Return the (X, Y) coordinate for the center point of the cell that contains the specified text.  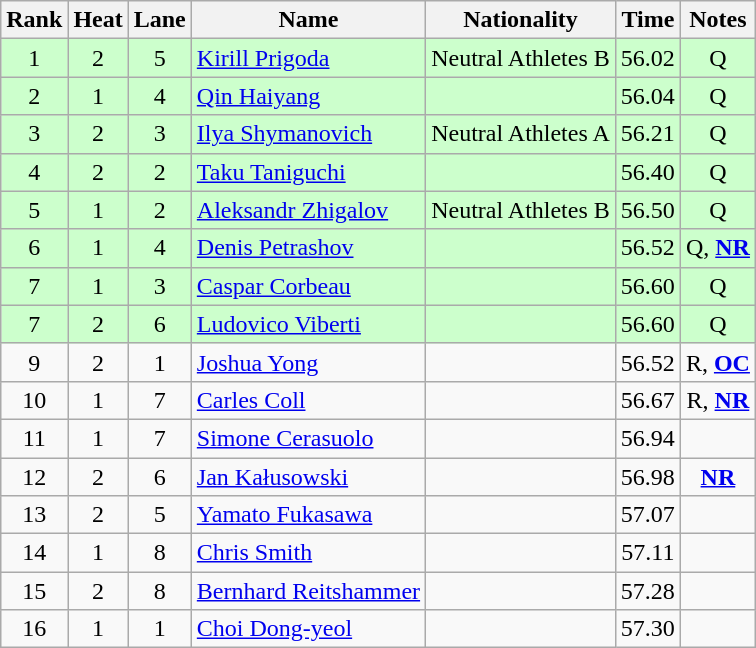
Denis Petrashov (308, 248)
R, OC (718, 362)
Choi Dong-yeol (308, 629)
56.02 (648, 58)
57.07 (648, 515)
Ilya Shymanovich (308, 134)
16 (34, 629)
Nationality (521, 20)
56.94 (648, 438)
Time (648, 20)
11 (34, 438)
Caspar Corbeau (308, 286)
56.98 (648, 477)
Notes (718, 20)
Jan Kałusowski (308, 477)
15 (34, 591)
Qin Haiyang (308, 96)
Simone Cerasuolo (308, 438)
9 (34, 362)
NR (718, 477)
Rank (34, 20)
Bernhard Reitshammer (308, 591)
Ludovico Viberti (308, 324)
12 (34, 477)
Chris Smith (308, 553)
Name (308, 20)
56.67 (648, 400)
14 (34, 553)
Lane (160, 20)
56.40 (648, 172)
Aleksandr Zhigalov (308, 210)
Q, NR (718, 248)
Taku Taniguchi (308, 172)
Heat (98, 20)
56.04 (648, 96)
Kirill Prigoda (308, 58)
Joshua Yong (308, 362)
56.21 (648, 134)
Neutral Athletes A (521, 134)
Yamato Fukasawa (308, 515)
57.28 (648, 591)
13 (34, 515)
Carles Coll (308, 400)
57.30 (648, 629)
R, NR (718, 400)
57.11 (648, 553)
10 (34, 400)
56.50 (648, 210)
